Detect which cell encompasses the target text, then output its [X, Y] center coordinate. 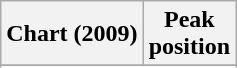
Chart (2009) [72, 34]
Peakposition [189, 34]
